From the cell containing the given text, extract its center point as (x, y) coordinate. 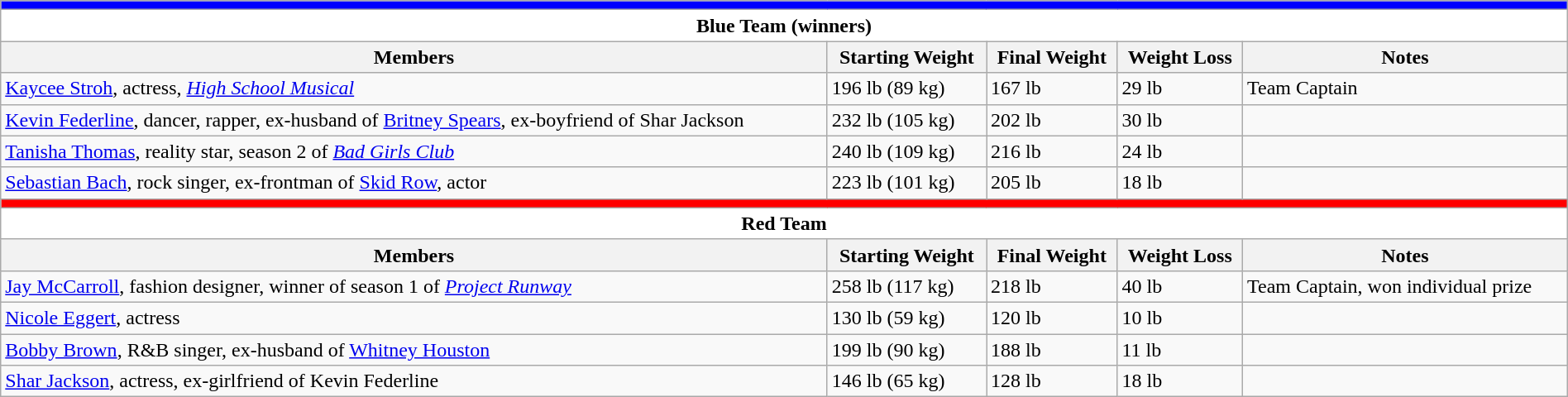
Nicole Eggert, actress (414, 318)
Kevin Federline, dancer, rapper, ex-husband of Britney Spears, ex-boyfriend of Shar Jackson (414, 120)
11 lb (1180, 350)
232 lb (105 kg) (906, 120)
202 lb (1052, 120)
Team Captain (1404, 88)
29 lb (1180, 88)
130 lb (59 kg) (906, 318)
Tanisha Thomas, reality star, season 2 of Bad Girls Club (414, 151)
30 lb (1180, 120)
188 lb (1052, 350)
24 lb (1180, 151)
Sebastian Bach, rock singer, ex-frontman of Skid Row, actor (414, 183)
199 lb (90 kg) (906, 350)
40 lb (1180, 286)
Bobby Brown, R&B singer, ex-husband of Whitney Houston (414, 350)
Team Captain, won individual prize (1404, 286)
Red Team (784, 223)
Blue Team (winners) (784, 26)
120 lb (1052, 318)
196 lb (89 kg) (906, 88)
205 lb (1052, 183)
216 lb (1052, 151)
258 lb (117 kg) (906, 286)
223 lb (101 kg) (906, 183)
218 lb (1052, 286)
240 lb (109 kg) (906, 151)
Kaycee Stroh, actress, High School Musical (414, 88)
10 lb (1180, 318)
Shar Jackson, actress, ex-girlfriend of Kevin Federline (414, 381)
167 lb (1052, 88)
Jay McCarroll, fashion designer, winner of season 1 of Project Runway (414, 286)
128 lb (1052, 381)
146 lb (65 kg) (906, 381)
